Capture the cell that displays the provided text and extract its [x, y] central coordinate. 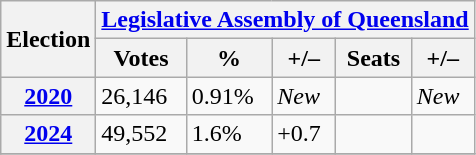
26,146 [141, 96]
% [229, 58]
Seats [374, 58]
+0.7 [304, 134]
1.6% [229, 134]
2024 [48, 134]
2020 [48, 96]
0.91% [229, 96]
49,552 [141, 134]
Votes [141, 58]
Legislative Assembly of Queensland [285, 20]
Election [48, 39]
